Pinpoint the cell where the given text exists, returning its (x, y) midpoint coordinate. 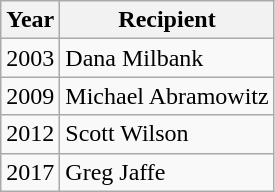
2003 (30, 58)
2017 (30, 172)
Greg Jaffe (167, 172)
2009 (30, 96)
2012 (30, 134)
Scott Wilson (167, 134)
Recipient (167, 20)
Michael Abramowitz (167, 96)
Year (30, 20)
Dana Milbank (167, 58)
